For the text-containing cell, return its midpoint in [x, y] coordinate format. 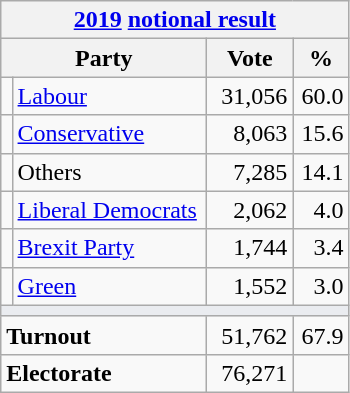
15.6 [321, 134]
14.1 [321, 172]
1,552 [250, 286]
2019 notional result [175, 20]
Liberal Democrats [110, 210]
Electorate [104, 373]
4.0 [321, 210]
1,744 [250, 248]
2,062 [250, 210]
67.9 [321, 335]
3.4 [321, 248]
Green [110, 286]
8,063 [250, 134]
Conservative [110, 134]
60.0 [321, 96]
51,762 [250, 335]
% [321, 58]
Others [110, 172]
Labour [110, 96]
76,271 [250, 373]
Brexit Party [110, 248]
7,285 [250, 172]
Vote [250, 58]
3.0 [321, 286]
31,056 [250, 96]
Turnout [104, 335]
Party [104, 58]
